Pinpoint the cell where the given text exists, returning its (x, y) midpoint coordinate. 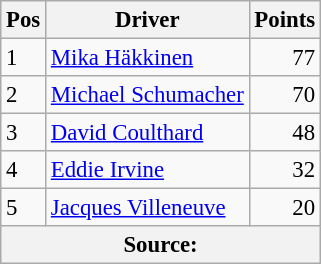
Mika Häkkinen (148, 58)
2 (24, 95)
Source: (161, 245)
Pos (24, 20)
32 (284, 170)
48 (284, 133)
Michael Schumacher (148, 95)
1 (24, 58)
Points (284, 20)
3 (24, 133)
77 (284, 58)
Jacques Villeneuve (148, 208)
20 (284, 208)
David Coulthard (148, 133)
Driver (148, 20)
70 (284, 95)
Eddie Irvine (148, 170)
4 (24, 170)
5 (24, 208)
